Return the [X, Y] coordinate for the center point of the cell that contains the specified text.  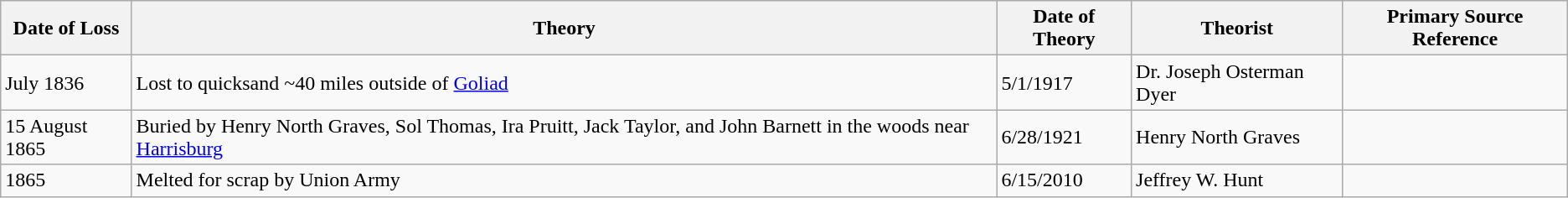
Lost to quicksand ~40 miles outside of Goliad [565, 82]
Date of Loss [66, 29]
July 1836 [66, 82]
Jeffrey W. Hunt [1237, 180]
6/15/2010 [1064, 180]
15 August 1865 [66, 138]
Theorist [1237, 29]
Primary Source Reference [1455, 29]
6/28/1921 [1064, 138]
1865 [66, 180]
5/1/1917 [1064, 82]
Henry North Graves [1237, 138]
Dr. Joseph Osterman Dyer [1237, 82]
Buried by Henry North Graves, Sol Thomas, Ira Pruitt, Jack Taylor, and John Barnett in the woods near Harrisburg [565, 138]
Melted for scrap by Union Army [565, 180]
Theory [565, 29]
Date of Theory [1064, 29]
